Extract the (x, y) coordinate from the center of the cell holding the provided text.  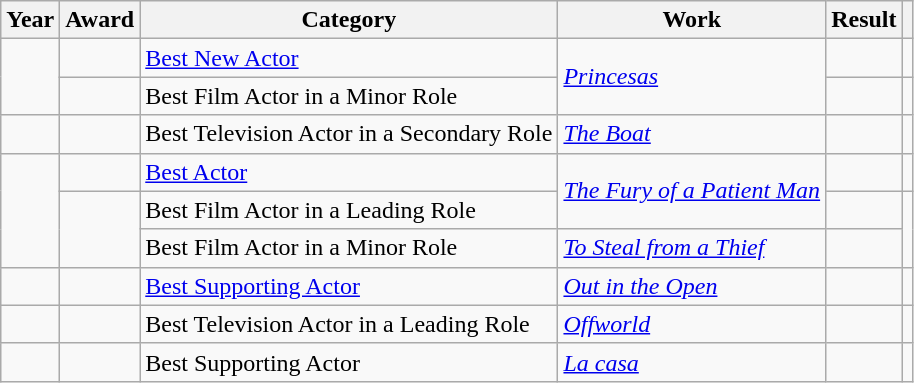
Year (30, 20)
The Boat (692, 134)
Best Film Actor in a Leading Role (349, 210)
Award (100, 20)
Work (692, 20)
La casa (692, 362)
Princesas (692, 77)
Best Television Actor in a Secondary Role (349, 134)
To Steal from a Thief (692, 248)
Best Actor (349, 172)
Out in the Open (692, 286)
Offworld (692, 324)
Best New Actor (349, 58)
Category (349, 20)
The Fury of a Patient Man (692, 191)
Result (864, 20)
Best Television Actor in a Leading Role (349, 324)
